Output the (X, Y) coordinate of the center of the cell containing the given text.  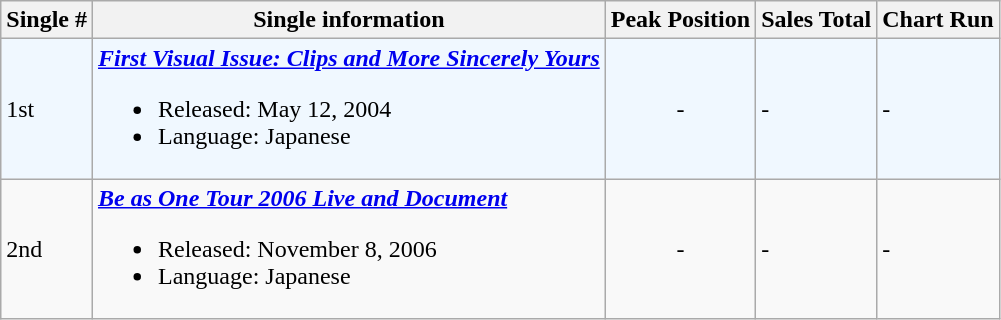
First Visual Issue: Clips and More Sincerely YoursReleased: May 12, 2004Language: Japanese (350, 109)
Peak Position (680, 20)
Chart Run (938, 20)
2nd (47, 249)
Be as One Tour 2006 Live and DocumentReleased: November 8, 2006Language: Japanese (350, 249)
1st (47, 109)
Single information (350, 20)
Sales Total (816, 20)
Single # (47, 20)
